Return [X, Y] of the center of cell containing provided text 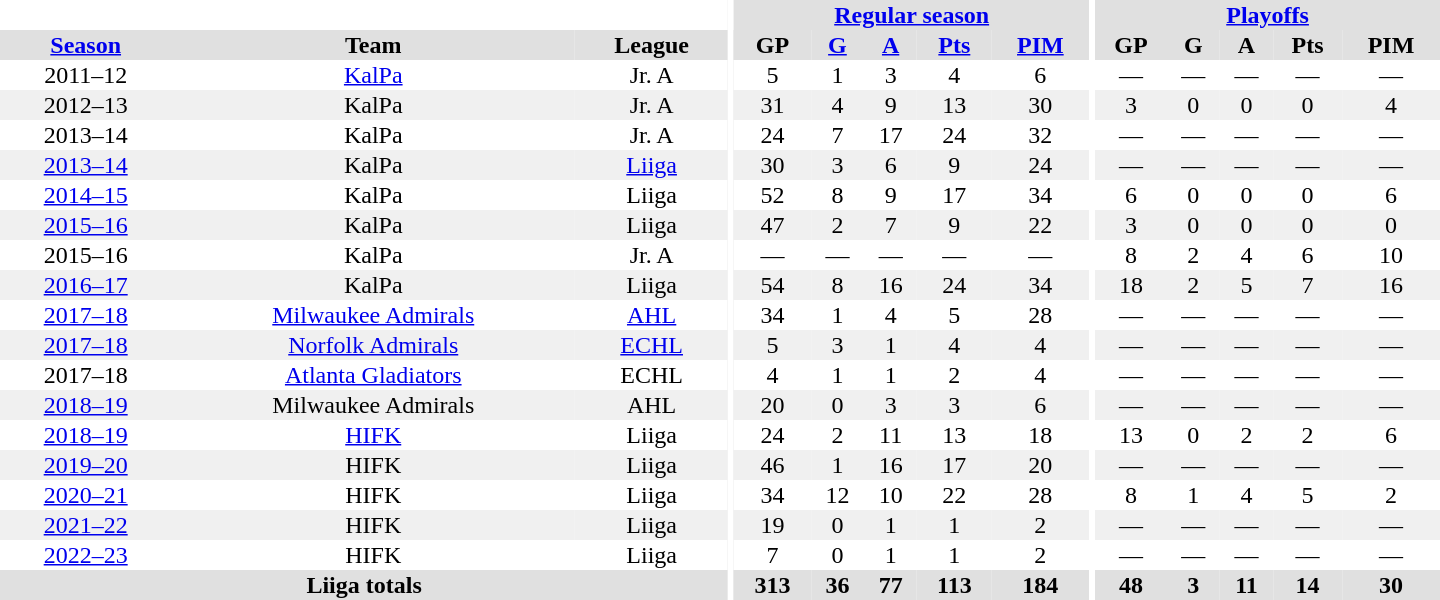
2012–13 [86, 105]
54 [772, 285]
12 [838, 495]
2022–23 [86, 555]
2014–15 [86, 195]
52 [772, 195]
2016–17 [86, 285]
Liiga totals [364, 585]
184 [1040, 585]
46 [772, 465]
31 [772, 105]
47 [772, 225]
48 [1131, 585]
2011–12 [86, 75]
League [652, 45]
113 [954, 585]
2021–22 [86, 525]
313 [772, 585]
Team [373, 45]
Playoffs [1268, 15]
36 [838, 585]
2020–21 [86, 495]
Norfolk Admirals [373, 345]
19 [772, 525]
2019–20 [86, 465]
32 [1040, 135]
Atlanta Gladiators [373, 375]
77 [890, 585]
14 [1308, 585]
Season [86, 45]
Regular season [912, 15]
